Provide the [x, y] coordinate of the cell's center where the given text is located.  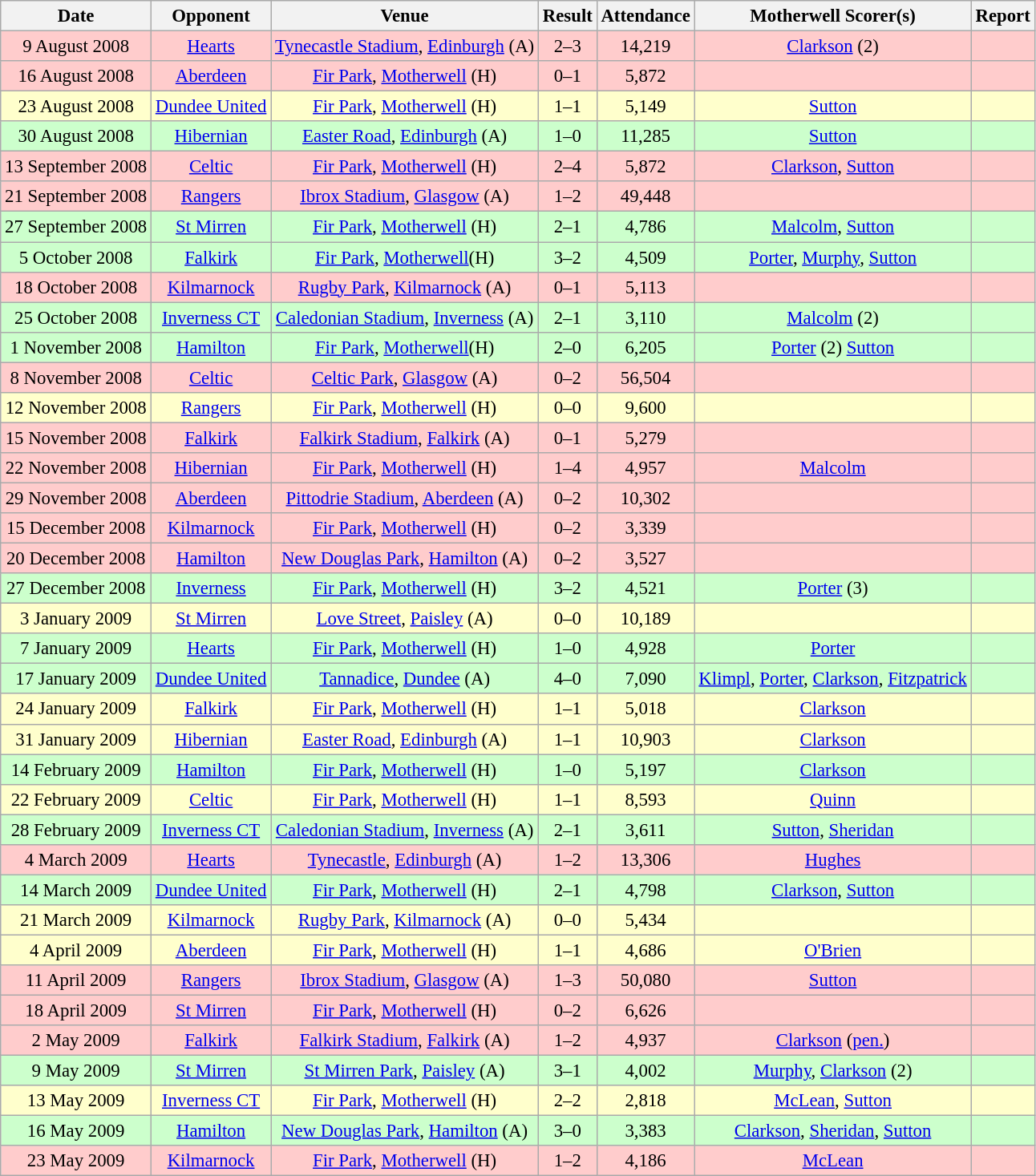
1 November 2008 [76, 347]
15 December 2008 [76, 528]
4,686 [645, 950]
9 May 2009 [76, 1071]
11 April 2009 [76, 980]
3–1 [568, 1071]
Venue [405, 16]
Porter (3) [832, 588]
Tynecastle Stadium, Edinburgh (A) [405, 46]
11,285 [645, 136]
Pittodrie Stadium, Aberdeen (A) [405, 498]
13 September 2008 [76, 167]
4 April 2009 [76, 950]
12 November 2008 [76, 408]
5,018 [645, 709]
22 November 2008 [76, 468]
4,957 [645, 468]
4–0 [568, 679]
Malcolm [832, 468]
4,786 [645, 227]
28 February 2009 [76, 830]
24 January 2009 [76, 709]
18 October 2008 [76, 287]
21 September 2008 [76, 196]
2–2 [568, 1101]
21 March 2009 [76, 920]
10,903 [645, 739]
14 February 2009 [76, 770]
13,306 [645, 860]
3,110 [645, 317]
10,189 [645, 619]
Opponent [212, 16]
Sutton, Sheridan [832, 830]
18 April 2009 [76, 1011]
8 November 2008 [76, 378]
7,090 [645, 679]
9 August 2008 [76, 46]
5 October 2008 [76, 257]
15 November 2008 [76, 438]
Motherwell Scorer(s) [832, 16]
30 August 2008 [76, 136]
Clarkson (2) [832, 46]
17 January 2009 [76, 679]
23 August 2008 [76, 107]
Celtic Park, Glasgow (A) [405, 378]
O'Brien [832, 950]
3 January 2009 [76, 619]
5,434 [645, 920]
Malcolm, Sutton [832, 227]
Love Street, Paisley (A) [405, 619]
14,219 [645, 46]
2 May 2009 [76, 1041]
10,302 [645, 498]
Date [76, 16]
3,611 [645, 830]
5,149 [645, 107]
6,205 [645, 347]
Clarkson, Sheridan, Sutton [832, 1131]
20 December 2008 [76, 559]
9,600 [645, 408]
50,080 [645, 980]
Inverness [212, 588]
Porter [832, 649]
3,383 [645, 1131]
14 March 2009 [76, 890]
29 November 2008 [76, 498]
1–3 [568, 980]
56,504 [645, 378]
Clarkson (pen.) [832, 1041]
5,197 [645, 770]
Hughes [832, 860]
Porter, Murphy, Sutton [832, 257]
49,448 [645, 196]
16 May 2009 [76, 1131]
2–0 [568, 347]
Tynecastle, Edinburgh (A) [405, 860]
27 September 2008 [76, 227]
2–3 [568, 46]
Klimpl, Porter, Clarkson, Fitzpatrick [832, 679]
Attendance [645, 16]
1–4 [568, 468]
St Mirren Park, Paisley (A) [405, 1071]
4,521 [645, 588]
5,279 [645, 438]
McLean, Sutton [832, 1101]
4,798 [645, 890]
Quinn [832, 799]
16 August 2008 [76, 76]
13 May 2009 [76, 1101]
4,937 [645, 1041]
Murphy, Clarkson (2) [832, 1071]
4 March 2009 [76, 860]
3,339 [645, 528]
22 February 2009 [76, 799]
2,818 [645, 1101]
4,928 [645, 649]
31 January 2009 [76, 739]
2–4 [568, 167]
27 December 2008 [76, 588]
5,113 [645, 287]
Malcolm (2) [832, 317]
25 October 2008 [76, 317]
3,527 [645, 559]
7 January 2009 [76, 649]
4,509 [645, 257]
8,593 [645, 799]
Porter (2) Sutton [832, 347]
Tannadice, Dundee (A) [405, 679]
Result [568, 16]
3–0 [568, 1131]
4,002 [645, 1071]
6,626 [645, 1011]
Report [1002, 16]
